Identify which cell holds the provided text, then report its [x, y] central coordinate. 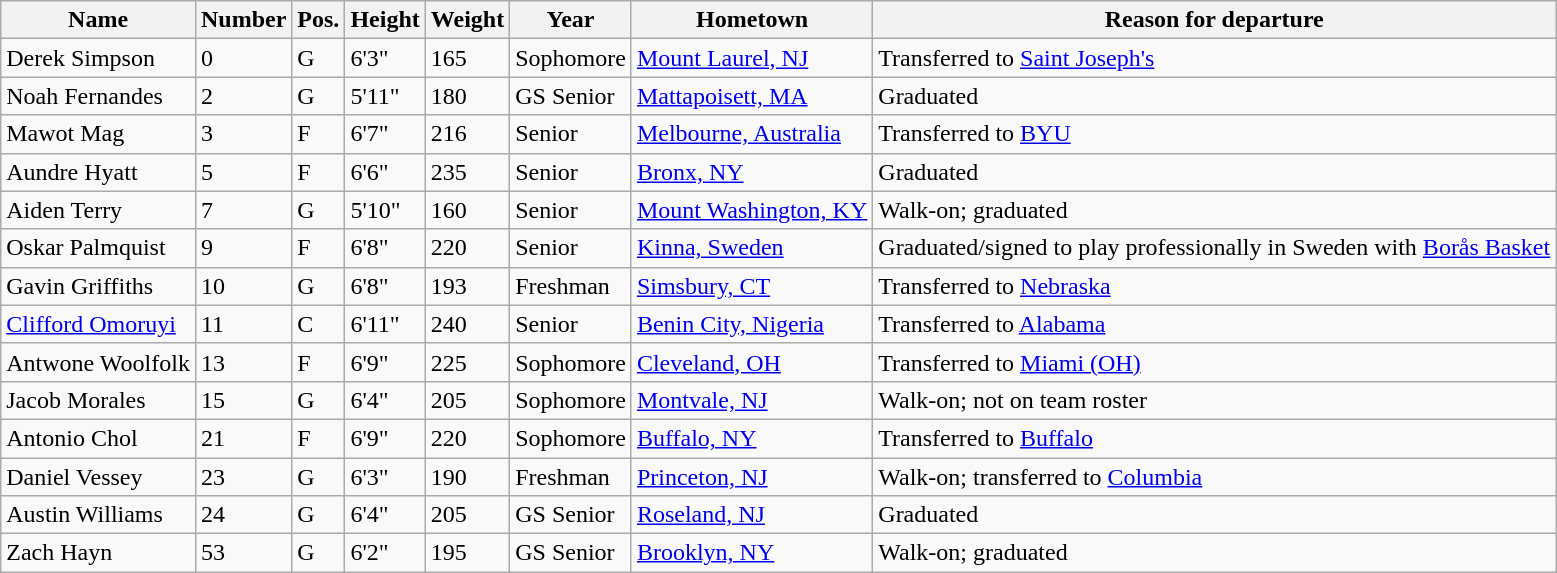
Zach Hayn [98, 553]
6'11" [385, 324]
6'6" [385, 172]
5'11" [385, 96]
2 [243, 96]
Bronx, NY [752, 172]
3 [243, 134]
Clifford Omoruyi [98, 324]
9 [243, 248]
Derek Simpson [98, 58]
Walk-on; transferred to Columbia [1214, 477]
Pos. [318, 20]
11 [243, 324]
Aiden Terry [98, 210]
23 [243, 477]
21 [243, 438]
Antwone Woolfolk [98, 362]
180 [467, 96]
193 [467, 286]
195 [467, 553]
Transferred to Buffalo [1214, 438]
0 [243, 58]
Transferred to Saint Joseph's [1214, 58]
Jacob Morales [98, 400]
Aundre Hyatt [98, 172]
Reason for departure [1214, 20]
Hometown [752, 20]
5'10" [385, 210]
Number [243, 20]
Oskar Palmquist [98, 248]
Walk-on; not on team roster [1214, 400]
6'7" [385, 134]
Year [571, 20]
10 [243, 286]
Cleveland, OH [752, 362]
Simsbury, CT [752, 286]
Height [385, 20]
5 [243, 172]
53 [243, 553]
7 [243, 210]
Transferred to Alabama [1214, 324]
Daniel Vessey [98, 477]
225 [467, 362]
24 [243, 515]
Mount Washington, KY [752, 210]
Melbourne, Australia [752, 134]
6'2" [385, 553]
Austin Williams [98, 515]
160 [467, 210]
240 [467, 324]
165 [467, 58]
Mount Laurel, NJ [752, 58]
Buffalo, NY [752, 438]
Noah Fernandes [98, 96]
Transferred to Miami (OH) [1214, 362]
Name [98, 20]
Transferred to BYU [1214, 134]
Princeton, NJ [752, 477]
Kinna, Sweden [752, 248]
15 [243, 400]
190 [467, 477]
216 [467, 134]
Brooklyn, NY [752, 553]
Weight [467, 20]
Transferred to Nebraska [1214, 286]
Mawot Mag [98, 134]
Montvale, NJ [752, 400]
Roseland, NJ [752, 515]
235 [467, 172]
Antonio Chol [98, 438]
Graduated/signed to play professionally in Sweden with Borås Basket [1214, 248]
C [318, 324]
Gavin Griffiths [98, 286]
13 [243, 362]
Mattapoisett, MA [752, 96]
Benin City, Nigeria [752, 324]
